Provide the [x, y] coordinate of the cell's center where the given text is located.  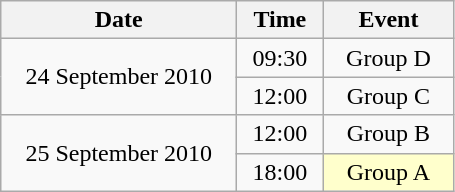
Date [119, 20]
09:30 [280, 58]
18:00 [280, 172]
24 September 2010 [119, 77]
Group C [388, 96]
Group A [388, 172]
Time [280, 20]
Event [388, 20]
25 September 2010 [119, 153]
Group D [388, 58]
Group B [388, 134]
